Search for the cell housing the specified text and yield its [X, Y] center coordinate. 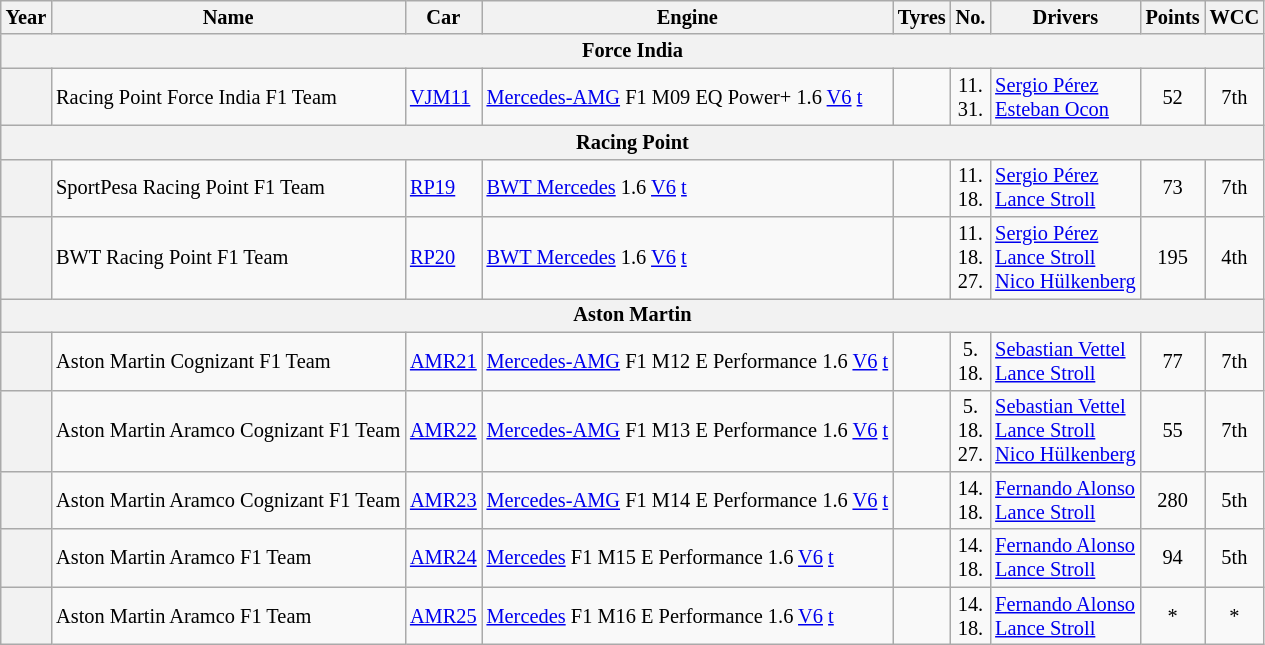
11.31. [971, 97]
VJM11 [444, 97]
Engine [688, 17]
52 [1173, 97]
55 [1173, 431]
Mercedes F1 M16 E Performance 1.6 V6 t [688, 616]
Aston Martin Cognizant F1 Team [228, 361]
Year [26, 17]
195 [1173, 258]
Mercedes-AMG F1 M14 E Performance 1.6 V6 t [688, 500]
Mercedes F1 M15 E Performance 1.6 V6 t [688, 558]
Sergio Pérez Lance Stroll Nico Hülkenberg [1065, 258]
AMR24 [444, 558]
5.18.27. [971, 431]
AMR23 [444, 500]
Mercedes-AMG F1 M12 E Performance 1.6 V6 t [688, 361]
AMR25 [444, 616]
AMR22 [444, 431]
11.18.27. [971, 258]
73 [1173, 188]
AMR21 [444, 361]
Name [228, 17]
No. [971, 17]
Force India [632, 51]
Mercedes-AMG F1 M13 E Performance 1.6 V6 t [688, 431]
11.18. [971, 188]
77 [1173, 361]
SportPesa Racing Point F1 Team [228, 188]
Racing Point Force India F1 Team [228, 97]
94 [1173, 558]
4th [1235, 258]
BWT Racing Point F1 Team [228, 258]
280 [1173, 500]
Racing Point [632, 142]
Car [444, 17]
Sebastian Vettel Lance Stroll [1065, 361]
RP20 [444, 258]
Sebastian Vettel Lance Stroll Nico Hülkenberg [1065, 431]
Drivers [1065, 17]
Sergio Pérez Esteban Ocon [1065, 97]
5.18. [971, 361]
Points [1173, 17]
Aston Martin [632, 315]
WCC [1235, 17]
Tyres [922, 17]
Mercedes-AMG F1 M09 EQ Power+ 1.6 V6 t [688, 97]
RP19 [444, 188]
Sergio Pérez Lance Stroll [1065, 188]
